From the cell containing the given text, extract its center point as (x, y) coordinate. 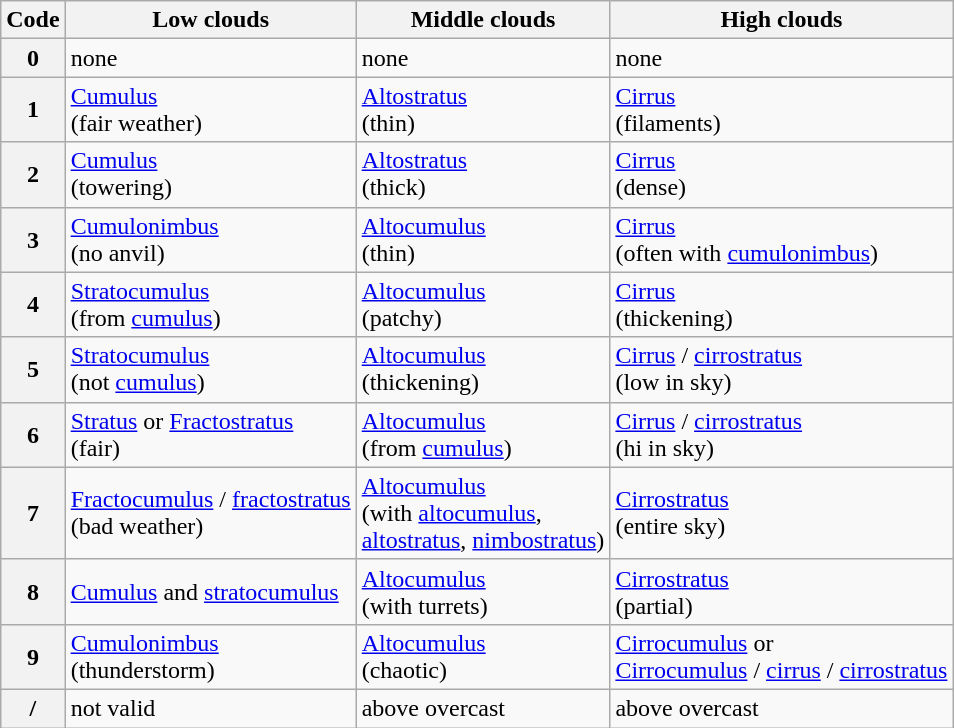
Altocumulus(thickening) (483, 370)
Cirrus(thickening) (782, 304)
Altocumulus(from cumulus) (483, 434)
Cirrus / cirrostratus(low in sky) (782, 370)
High clouds (782, 20)
Code (33, 20)
Cumulonimbus(thunderstorm) (210, 656)
7 (33, 513)
Cirrostratus(entire sky) (782, 513)
Low clouds (210, 20)
Fractocumulus / fractostratus(bad weather) (210, 513)
Cumulonimbus(no anvil) (210, 240)
1 (33, 110)
Altocumulus(with turrets) (483, 592)
8 (33, 592)
Cirrocumulus orCirrocumulus / cirrus / cirrostratus (782, 656)
Altocumulus(chaotic) (483, 656)
Middle clouds (483, 20)
3 (33, 240)
not valid (210, 708)
Cumulus(towering) (210, 174)
Cirrus(filaments) (782, 110)
Altostratus(thick) (483, 174)
Cirrus(often with cumulonimbus) (782, 240)
6 (33, 434)
9 (33, 656)
Cumulus(fair weather) (210, 110)
Cirrus / cirrostratus(hi in sky) (782, 434)
Cumulus and stratocumulus (210, 592)
/ (33, 708)
Altocumulus(with altocumulus,altostratus, nimbostratus) (483, 513)
Altostratus(thin) (483, 110)
Cirrus(dense) (782, 174)
Altocumulus(thin) (483, 240)
Stratus or Fractostratus(fair) (210, 434)
Stratocumulus(not cumulus) (210, 370)
Altocumulus(patchy) (483, 304)
5 (33, 370)
0 (33, 58)
2 (33, 174)
Cirrostratus(partial) (782, 592)
4 (33, 304)
Stratocumulus(from cumulus) (210, 304)
